Output the (x, y) coordinate of the center of the cell containing the given text.  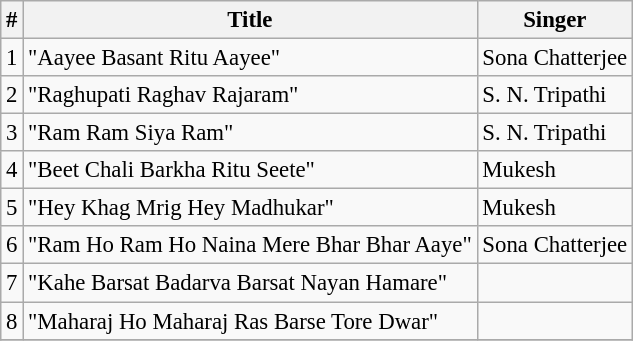
"Hey Khag Mrig Hey Madhukar" (250, 208)
# (12, 20)
2 (12, 95)
"Kahe Barsat Badarva Barsat Nayan Hamare" (250, 283)
5 (12, 208)
7 (12, 283)
Singer (554, 20)
"Maharaj Ho Maharaj Ras Barse Tore Dwar" (250, 321)
1 (12, 58)
6 (12, 245)
"Ram Ho Ram Ho Naina Mere Bhar Bhar Aaye" (250, 245)
3 (12, 133)
"Aayee Basant Ritu Aayee" (250, 58)
"Beet Chali Barkha Ritu Seete" (250, 170)
"Raghupati Raghav Rajaram" (250, 95)
Title (250, 20)
4 (12, 170)
8 (12, 321)
"Ram Ram Siya Ram" (250, 133)
